Identify which cell holds the provided text, then report its [X, Y] central coordinate. 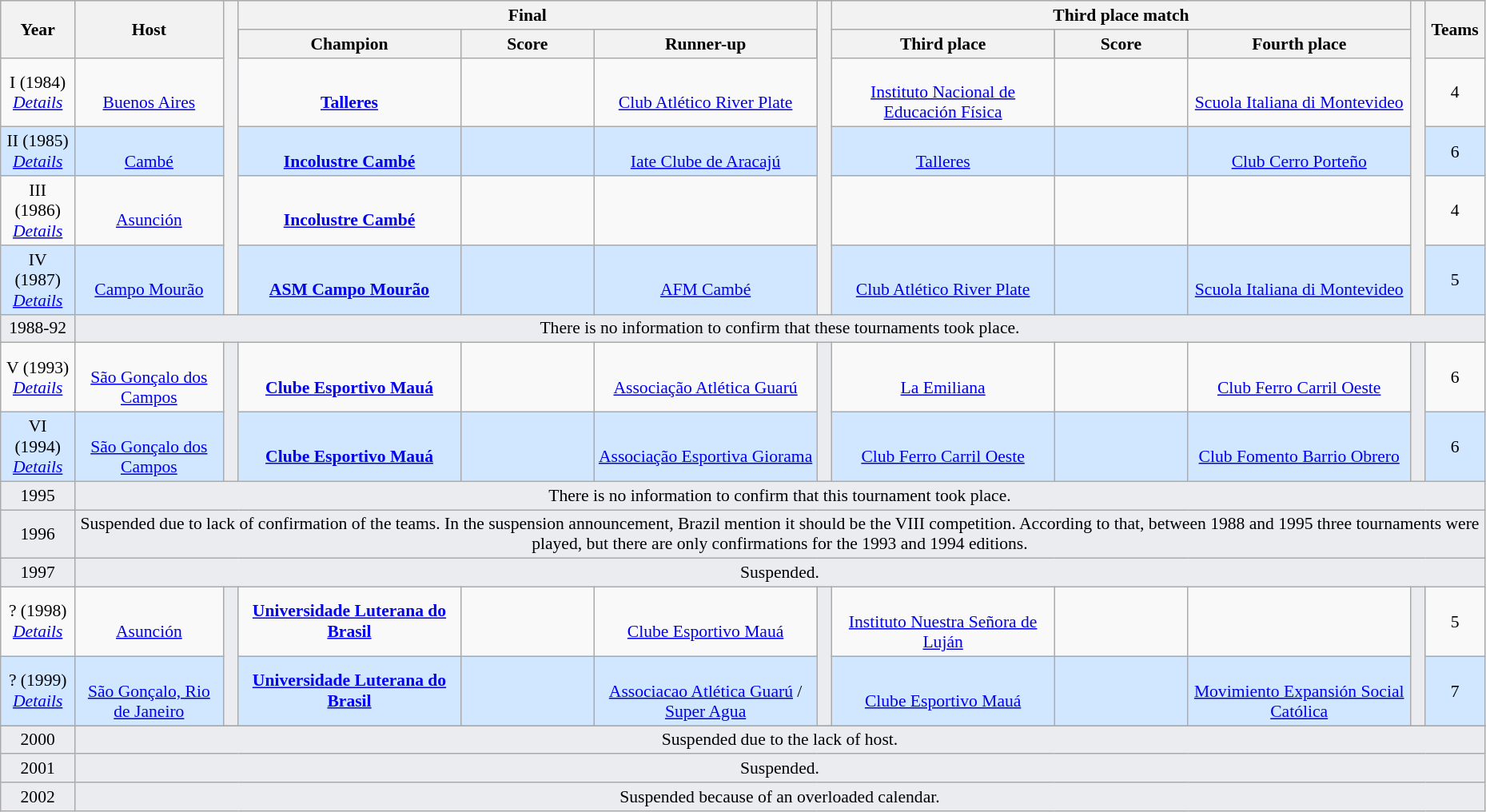
Movimiento Expansión Social Católica [1299, 691]
Host [149, 29]
There is no information to confirm that these tournaments took place. [780, 328]
Third place [942, 44]
V (1993)Details [38, 377]
1995 [38, 496]
Associação Atlética Guarú [705, 377]
II (1985)Details [38, 152]
ASM Campo Mourão [349, 280]
? (1998)Details [38, 622]
Year [38, 29]
Buenos Aires [149, 93]
São Gonçalo, Rio de Janeiro [149, 691]
Campo Mourão [149, 280]
Iate Clube de Aracajú [705, 152]
Instituto Nuestra Señora de Luján [942, 622]
IV (1987)Details [38, 280]
Instituto Nacional de Educación Física [942, 93]
7 [1455, 691]
Suspended due to the lack of host. [780, 740]
1997 [38, 573]
Cambé [149, 152]
2000 [38, 740]
Teams [1455, 29]
AFM Cambé [705, 280]
Third place match [1121, 15]
Champion [349, 44]
Fourth place [1299, 44]
Suspended because of an overloaded calendar. [780, 797]
There is no information to confirm that this tournament took place. [780, 496]
1988-92 [38, 328]
Runner-up [705, 44]
Club Cerro Porteño [1299, 152]
Associacao Atlética Guarú / Super Agua [705, 691]
2001 [38, 769]
Associação Esportiva Giorama [705, 448]
? (1999)Details [38, 691]
Club Fomento Barrio Obrero [1299, 448]
1996 [38, 534]
Final [528, 15]
III (1986)Details [38, 211]
VI (1994)Details [38, 448]
2002 [38, 797]
La Emiliana [942, 377]
I (1984)Details [38, 93]
